Determine the [x, y] coordinate at the center of the cell enclosing the given text.  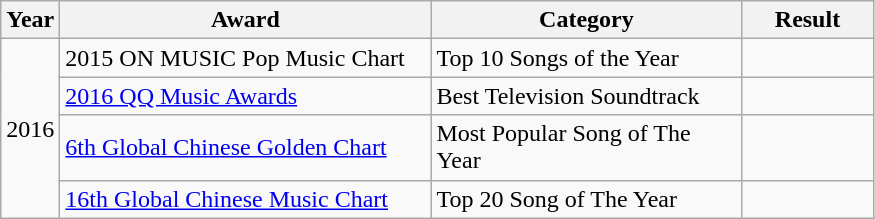
Top 20 Song of The Year [586, 199]
Top 10 Songs of the Year [586, 58]
2015 ON MUSIC Pop Music Chart [246, 58]
2016 QQ Music Awards [246, 96]
Best Television Soundtrack [586, 96]
16th Global Chinese Music Chart [246, 199]
Result [808, 20]
Category [586, 20]
2016 [30, 128]
6th Global Chinese Golden Chart [246, 148]
Year [30, 20]
Most Popular Song of The Year [586, 148]
Award [246, 20]
